Pinpoint the cell where the given text exists, returning its (x, y) midpoint coordinate. 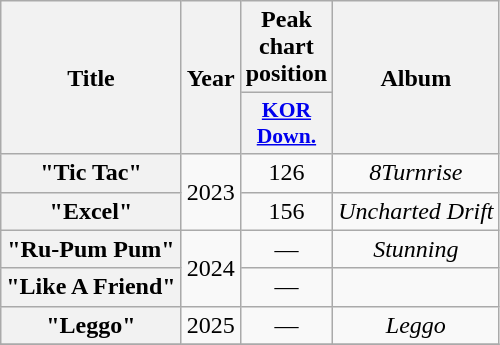
"Tic Tac" (91, 173)
KORDown. (286, 124)
Stunning (416, 249)
156 (286, 211)
Peak chart position (286, 47)
"Leggo" (91, 325)
2025 (210, 325)
Year (210, 78)
"Ru-Pum Pum" (91, 249)
Leggo (416, 325)
2024 (210, 268)
Uncharted Drift (416, 211)
2023 (210, 192)
Title (91, 78)
8Turnrise (416, 173)
Album (416, 78)
126 (286, 173)
"Excel" (91, 211)
"Like A Friend" (91, 287)
